Pinpoint the cell where the given text exists, returning its (X, Y) midpoint coordinate. 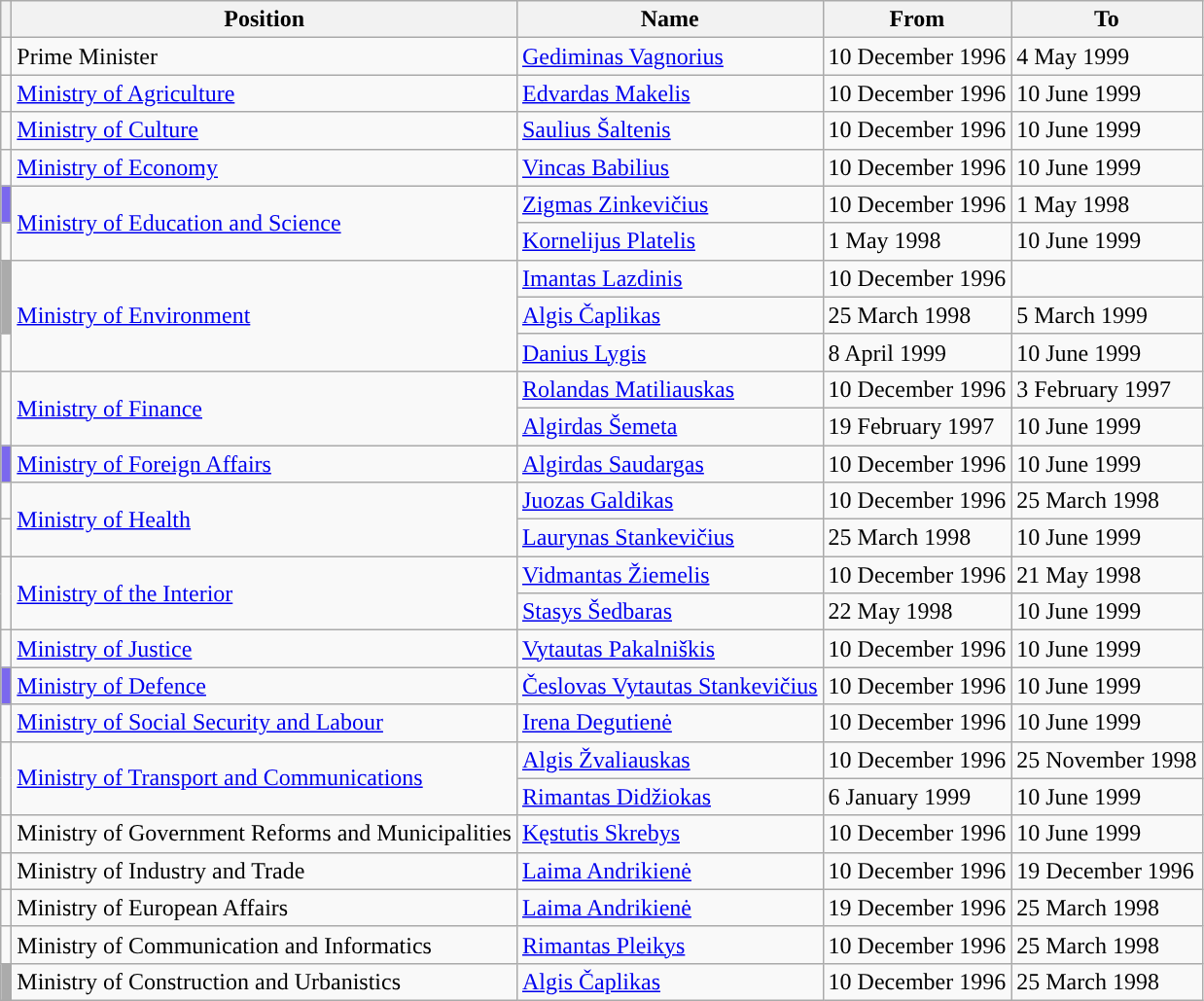
Ministry of Health (265, 519)
Name (669, 19)
Algirdas Saudargas (669, 464)
Position (265, 19)
Ministry of Culture (265, 130)
22 May 1998 (917, 612)
Saulius Šaltenis (669, 130)
Ministry of Foreign Affairs (265, 464)
Ministry of Education and Science (265, 223)
Česlovas Vytautas Stankevičius (669, 686)
Ministry of European Affairs (265, 908)
Vincas Babilius (669, 167)
Ministry of Finance (265, 408)
Rolandas Matiliauskas (669, 389)
6 January 1999 (917, 797)
Vidmantas Žiemelis (669, 575)
Juozas Galdikas (669, 501)
5 March 1999 (1107, 315)
Ministry of Government Reforms and Municipalities (265, 834)
Ministry of Construction and Urbanistics (265, 982)
To (1107, 19)
Zigmas Zinkevičius (669, 204)
Imantas Lazdinis (669, 278)
8 April 1999 (917, 352)
From (917, 19)
Prime Minister (265, 56)
Ministry of Social Security and Labour (265, 723)
19 February 1997 (917, 426)
Kęstutis Skrebys (669, 834)
Gediminas Vagnorius (669, 56)
3 February 1997 (1107, 389)
Algis Žvaliauskas (669, 760)
4 May 1999 (1107, 56)
Ministry of Industry and Trade (265, 871)
Ministry of Transport and Communications (265, 778)
Irena Degutienė (669, 723)
25 November 1998 (1107, 760)
Vytautas Pakalniškis (669, 649)
Ministry of the Interior (265, 593)
Ministry of Economy (265, 167)
Ministry of Justice (265, 649)
Stasys Šedbaras (669, 612)
21 May 1998 (1107, 575)
Kornelijus Platelis (669, 241)
Rimantas Pleikys (669, 945)
Edvardas Makelis (669, 93)
Ministry of Agriculture (265, 93)
Ministry of Environment (265, 315)
Ministry of Defence (265, 686)
Rimantas Didžiokas (669, 797)
Algirdas Šemeta (669, 426)
Laurynas Stankevičius (669, 538)
Ministry of Communication and Informatics (265, 945)
Danius Lygis (669, 352)
